For the text-containing cell, return its midpoint in (x, y) coordinate format. 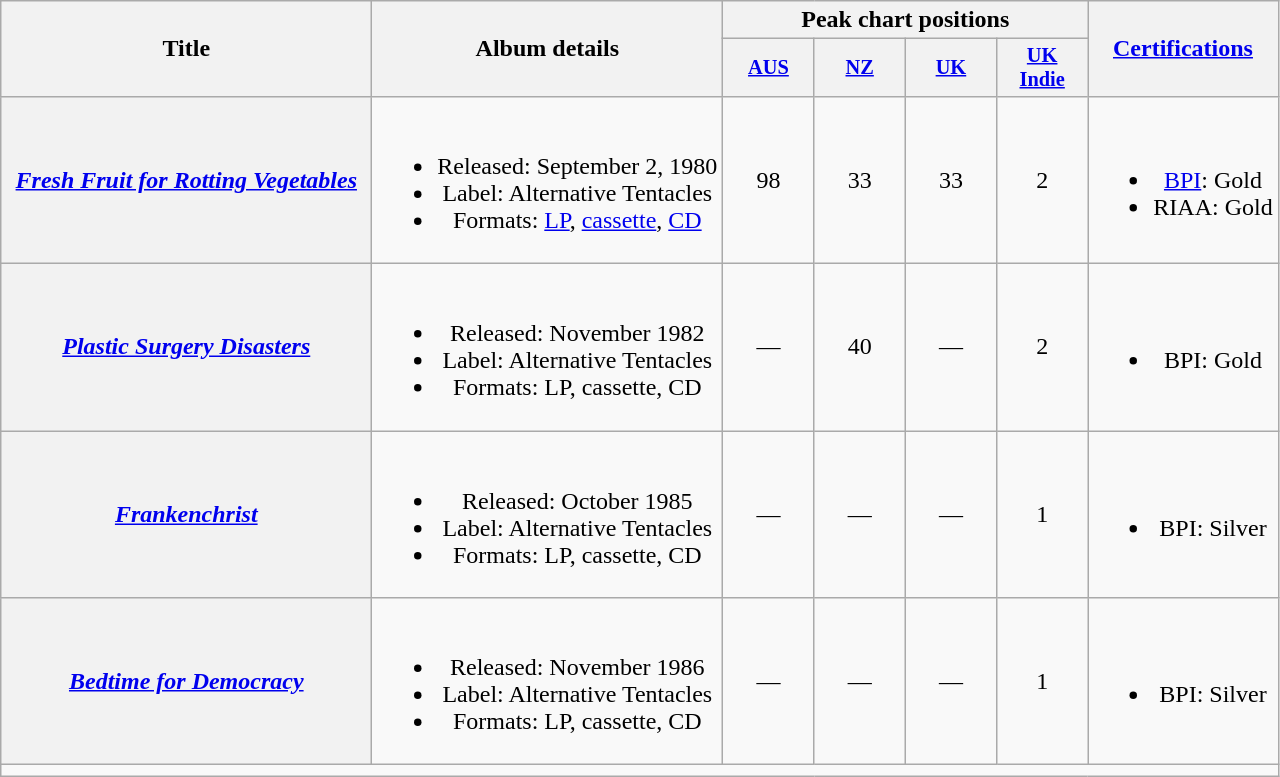
Frankenchrist (186, 514)
Released: September 2, 1980Label: Alternative TentaclesFormats: LP, cassette, CD (548, 180)
BPI: Gold (1183, 348)
98 (768, 180)
Album details (548, 49)
40 (860, 348)
Certifications (1183, 49)
Released: October 1985Label: Alternative TentaclesFormats: LP, cassette, CD (548, 514)
Plastic Surgery Disasters (186, 348)
Released: November 1982Label: Alternative TentaclesFormats: LP, cassette, CD (548, 348)
Released: November 1986Label: Alternative TentaclesFormats: LP, cassette, CD (548, 682)
BPI: GoldRIAA: Gold (1183, 180)
NZ (860, 68)
Peak chart positions (906, 20)
Title (186, 49)
AUS (768, 68)
UKIndie (1042, 68)
Bedtime for Democracy (186, 682)
UK (950, 68)
Fresh Fruit for Rotting Vegetables (186, 180)
